Provide the (x, y) coordinate of the cell's center where the given text is located.  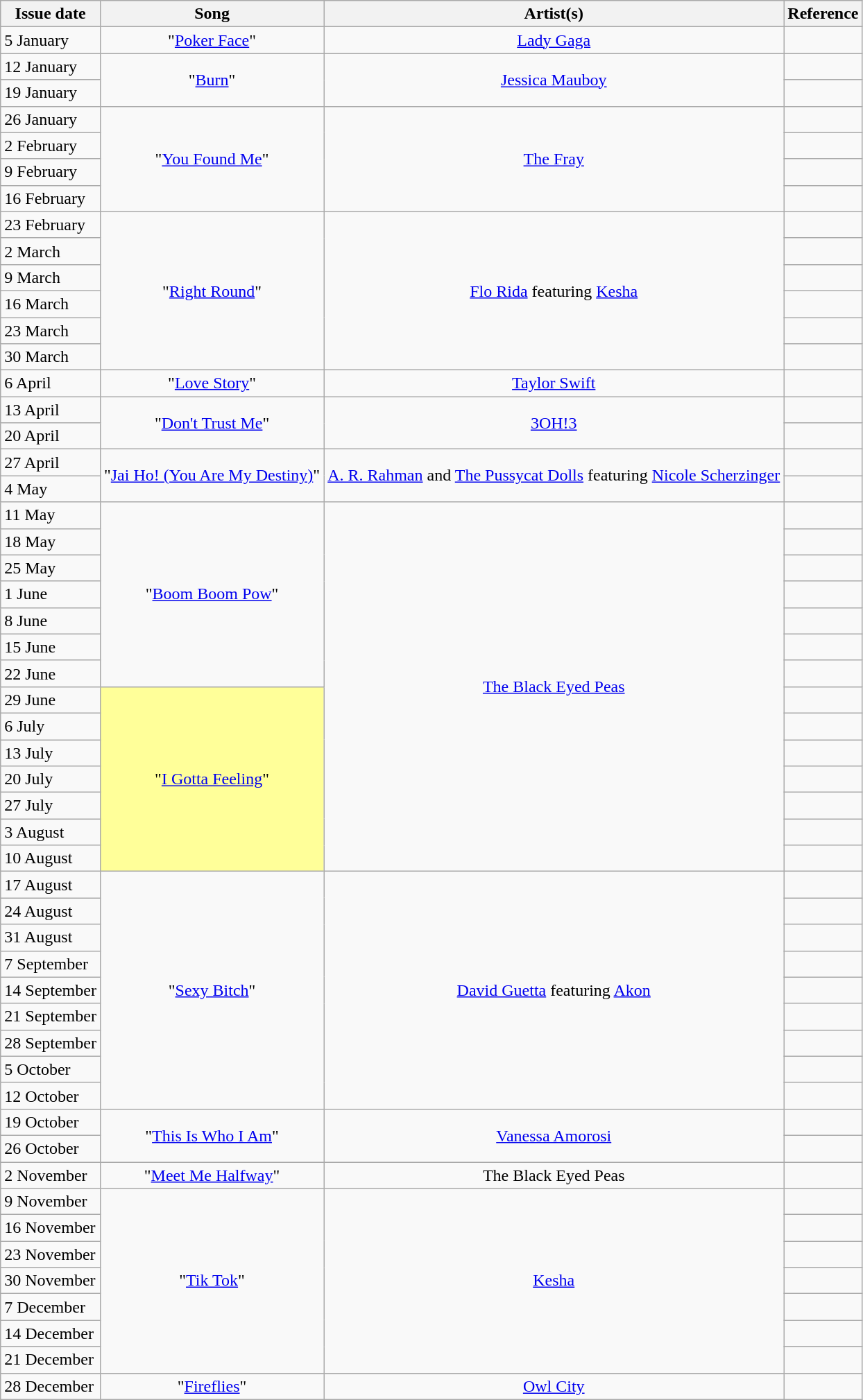
"Love Story" (212, 383)
25 May (51, 568)
24 August (51, 911)
16 February (51, 198)
Vanessa Amorosi (554, 1135)
2 November (51, 1175)
2 March (51, 251)
8 June (51, 621)
15 June (51, 647)
14 December (51, 1333)
Song (212, 14)
16 November (51, 1228)
31 August (51, 937)
"Boom Boom Pow" (212, 594)
29 June (51, 700)
20 April (51, 436)
Kesha (554, 1281)
"Jai Ho! (You Are My Destiny)" (212, 476)
2 February (51, 146)
11 May (51, 515)
9 February (51, 172)
David Guetta featuring Akon (554, 990)
17 August (51, 885)
Owl City (554, 1386)
"Poker Face" (212, 40)
"This Is Who I Am" (212, 1135)
23 November (51, 1254)
"Meet Me Halfway" (212, 1175)
"Right Round" (212, 291)
12 October (51, 1096)
"I Gotta Feeling" (212, 779)
"Tik Tok" (212, 1281)
1 June (51, 594)
30 November (51, 1281)
30 March (51, 357)
12 January (51, 67)
22 June (51, 673)
27 July (51, 806)
28 September (51, 1043)
16 March (51, 304)
21 September (51, 1017)
Flo Rida featuring Kesha (554, 291)
28 December (51, 1386)
A. R. Rahman and The Pussycat Dolls featuring Nicole Scherzinger (554, 476)
5 October (51, 1069)
"Don't Trust Me" (212, 423)
18 May (51, 542)
"You Found Me" (212, 159)
23 March (51, 331)
6 April (51, 383)
"Burn" (212, 80)
The Fray (554, 159)
Issue date (51, 14)
27 April (51, 463)
3 August (51, 832)
13 April (51, 410)
7 December (51, 1307)
7 September (51, 964)
"Sexy Bitch" (212, 990)
13 July (51, 752)
"Fireflies" (212, 1386)
6 July (51, 726)
9 November (51, 1202)
14 September (51, 990)
26 January (51, 119)
Jessica Mauboy (554, 80)
19 January (51, 93)
Lady Gaga (554, 40)
10 August (51, 858)
4 May (51, 489)
Artist(s) (554, 14)
5 January (51, 40)
3OH!3 (554, 423)
Taylor Swift (554, 383)
Reference (823, 14)
23 February (51, 225)
26 October (51, 1148)
21 December (51, 1360)
19 October (51, 1122)
20 July (51, 779)
9 March (51, 277)
